Pinpoint the cell where the given text exists, returning its [X, Y] midpoint coordinate. 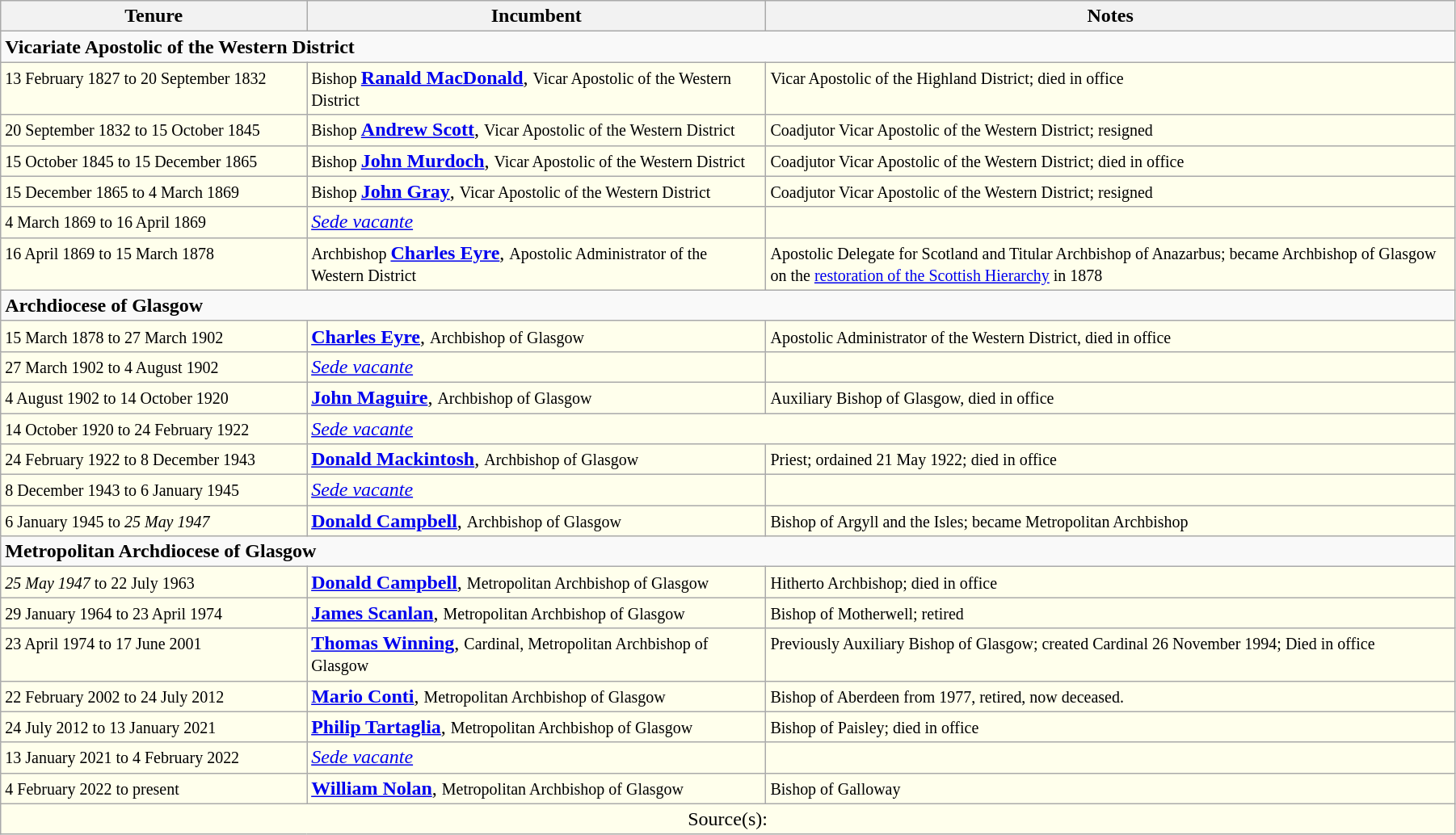
Thomas Winning, Cardinal, Metropolitan Archbishop of Glasgow [537, 654]
Archdiocese of Glasgow [728, 305]
Previously Auxiliary Bishop of Glasgow; created Cardinal 26 November 1994; Died in office [1110, 654]
Bishop of Paisley; died in office [1110, 727]
Coadjutor Vicar Apostolic of the Western District; died in office [1110, 161]
Metropolitan Archdiocese of Glasgow [728, 552]
Bishop John Gray, Vicar Apostolic of the Western District [537, 191]
4 August 1902 to 14 October 1920 [154, 397]
22 February 2002 to 24 July 2012 [154, 696]
Auxiliary Bishop of Glasgow, died in office [1110, 397]
Bishop of Aberdeen from 1977, retired, now deceased. [1110, 696]
Source(s): [728, 819]
Bishop of Argyll and the Isles; became Metropolitan Archbishop [1110, 521]
29 January 1964 to 23 April 1974 [154, 613]
Bishop John Murdoch, Vicar Apostolic of the Western District [537, 161]
14 October 1920 to 24 February 1922 [154, 429]
13 January 2021 to 4 February 2022 [154, 757]
John Maguire, Archbishop of Glasgow [537, 397]
Philip Tartaglia, Metropolitan Archbishop of Glasgow [537, 727]
Vicar Apostolic of the Highland District; died in office [1110, 89]
25 May 1947 to 22 July 1963 [154, 582]
Donald Mackintosh, Archbishop of Glasgow [537, 459]
James Scanlan, Metropolitan Archbishop of Glasgow [537, 613]
Priest; ordained 21 May 1922; died in office [1110, 459]
16 April 1869 to 15 March 1878 [154, 263]
Donald Campbell, Archbishop of Glasgow [537, 521]
20 September 1832 to 15 October 1845 [154, 130]
23 April 1974 to 17 June 2001 [154, 654]
Apostolic Administrator of the Western District, died in office [1110, 336]
8 December 1943 to 6 January 1945 [154, 490]
4 February 2022 to present [154, 788]
Bishop Ranald MacDonald, Vicar Apostolic of the Western District [537, 89]
15 December 1865 to 4 March 1869 [154, 191]
Bishop Andrew Scott, Vicar Apostolic of the Western District [537, 130]
Donald Campbell, Metropolitan Archbishop of Glasgow [537, 582]
Hitherto Archbishop; died in office [1110, 582]
Tenure [154, 16]
15 March 1878 to 27 March 1902 [154, 336]
Mario Conti, Metropolitan Archbishop of Glasgow [537, 696]
Bishop of Motherwell; retired [1110, 613]
Incumbent [537, 16]
27 March 1902 to 4 August 1902 [154, 367]
Charles Eyre, Archbishop of Glasgow [537, 336]
15 October 1845 to 15 December 1865 [154, 161]
24 February 1922 to 8 December 1943 [154, 459]
4 March 1869 to 16 April 1869 [154, 222]
Vicariate Apostolic of the Western District [728, 47]
Notes [1110, 16]
Archbishop Charles Eyre, Apostolic Administrator of the Western District [537, 263]
24 July 2012 to 13 January 2021 [154, 727]
Bishop of Galloway [1110, 788]
13 February 1827 to 20 September 1832 [154, 89]
6 January 1945 to 25 May 1947 [154, 521]
William Nolan, Metropolitan Archbishop of Glasgow [537, 788]
